Capture the cell that displays the provided text and extract its [X, Y] central coordinate. 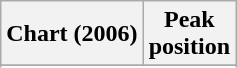
Peakposition [189, 34]
Chart (2006) [72, 34]
